Output the [x, y] coordinate of the center of the cell containing the given text.  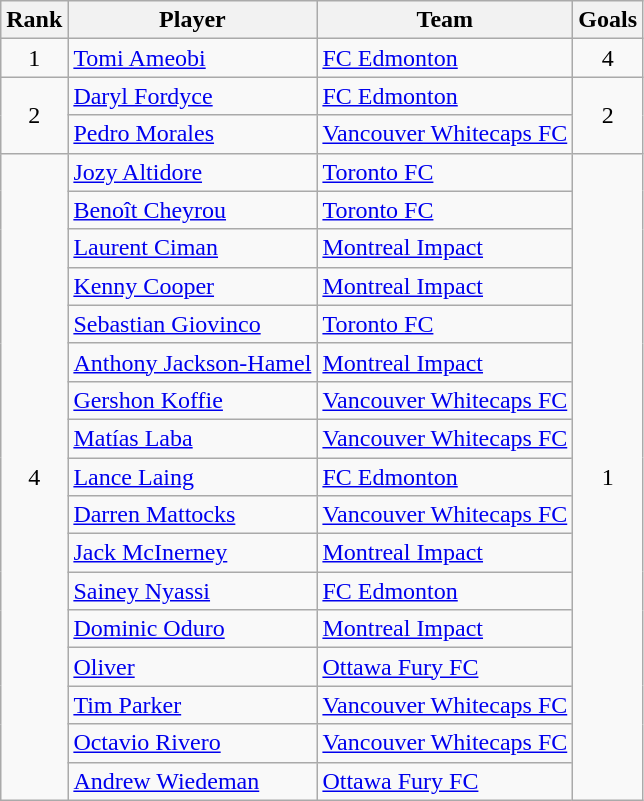
Goals [608, 20]
Tomi Ameobi [192, 58]
Lance Laing [192, 477]
Kenny Cooper [192, 286]
Daryl Fordyce [192, 96]
Rank [34, 20]
Pedro Morales [192, 134]
Sainey Nyassi [192, 591]
Tim Parker [192, 705]
Octavio Rivero [192, 743]
Sebastian Giovinco [192, 324]
Benoît Cheyrou [192, 210]
Player [192, 20]
Gershon Koffie [192, 400]
Anthony Jackson-Hamel [192, 362]
Team [445, 20]
Oliver [192, 667]
Jack McInerney [192, 553]
Darren Mattocks [192, 515]
Laurent Ciman [192, 248]
Matías Laba [192, 438]
Dominic Oduro [192, 629]
Jozy Altidore [192, 172]
Andrew Wiedeman [192, 781]
